Capture the cell that displays the provided text and extract its (x, y) central coordinate. 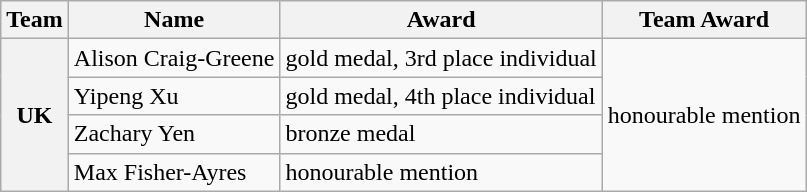
Award (441, 20)
Yipeng Xu (174, 96)
Zachary Yen (174, 134)
Team (35, 20)
gold medal, 4th place individual (441, 96)
gold medal, 3rd place individual (441, 58)
Team Award (704, 20)
UK (35, 115)
Alison Craig-Greene (174, 58)
Name (174, 20)
bronze medal (441, 134)
Max Fisher-Ayres (174, 172)
